Determine the [X, Y] coordinate at the center of the cell enclosing the given text.  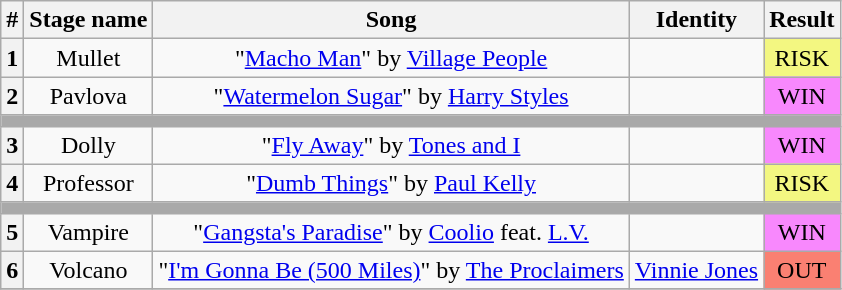
2 [12, 96]
Vampire [88, 232]
OUT [802, 270]
"I'm Gonna Be (500 Miles)" by The Proclaimers [391, 270]
Pavlova [88, 96]
"Macho Man" by Village People [391, 58]
Professor [88, 183]
1 [12, 58]
Stage name [88, 20]
"Fly Away" by Tones and I [391, 145]
Identity [696, 20]
Dolly [88, 145]
Result [802, 20]
Mullet [88, 58]
# [12, 20]
"Watermelon Sugar" by Harry Styles [391, 96]
6 [12, 270]
4 [12, 183]
3 [12, 145]
Song [391, 20]
Vinnie Jones [696, 270]
"Dumb Things" by Paul Kelly [391, 183]
Volcano [88, 270]
5 [12, 232]
"Gangsta's Paradise" by Coolio feat. L.V. [391, 232]
